Search for the cell housing the specified text and yield its (X, Y) center coordinate. 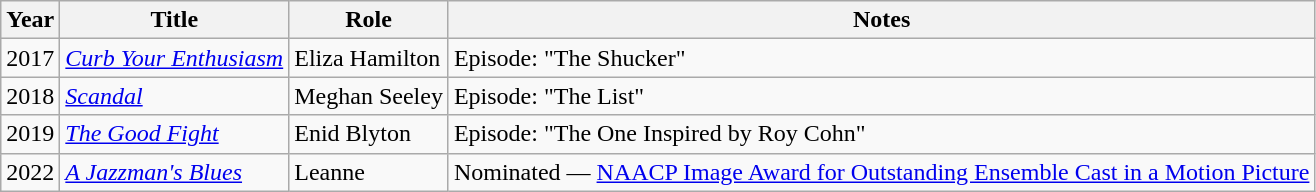
2022 (30, 172)
A Jazzman's Blues (174, 172)
Episode: "The One Inspired by Roy Cohn" (882, 134)
2017 (30, 58)
Nominated — NAACP Image Award for Outstanding Ensemble Cast in a Motion Picture (882, 172)
Enid Blyton (369, 134)
Title (174, 20)
Leanne (369, 172)
Curb Your Enthusiasm (174, 58)
Episode: "The List" (882, 96)
2018 (30, 96)
Notes (882, 20)
Role (369, 20)
Episode: "The Shucker" (882, 58)
Meghan Seeley (369, 96)
Eliza Hamilton (369, 58)
Year (30, 20)
The Good Fight (174, 134)
Scandal (174, 96)
2019 (30, 134)
